Search for the cell housing the specified text and yield its (x, y) center coordinate. 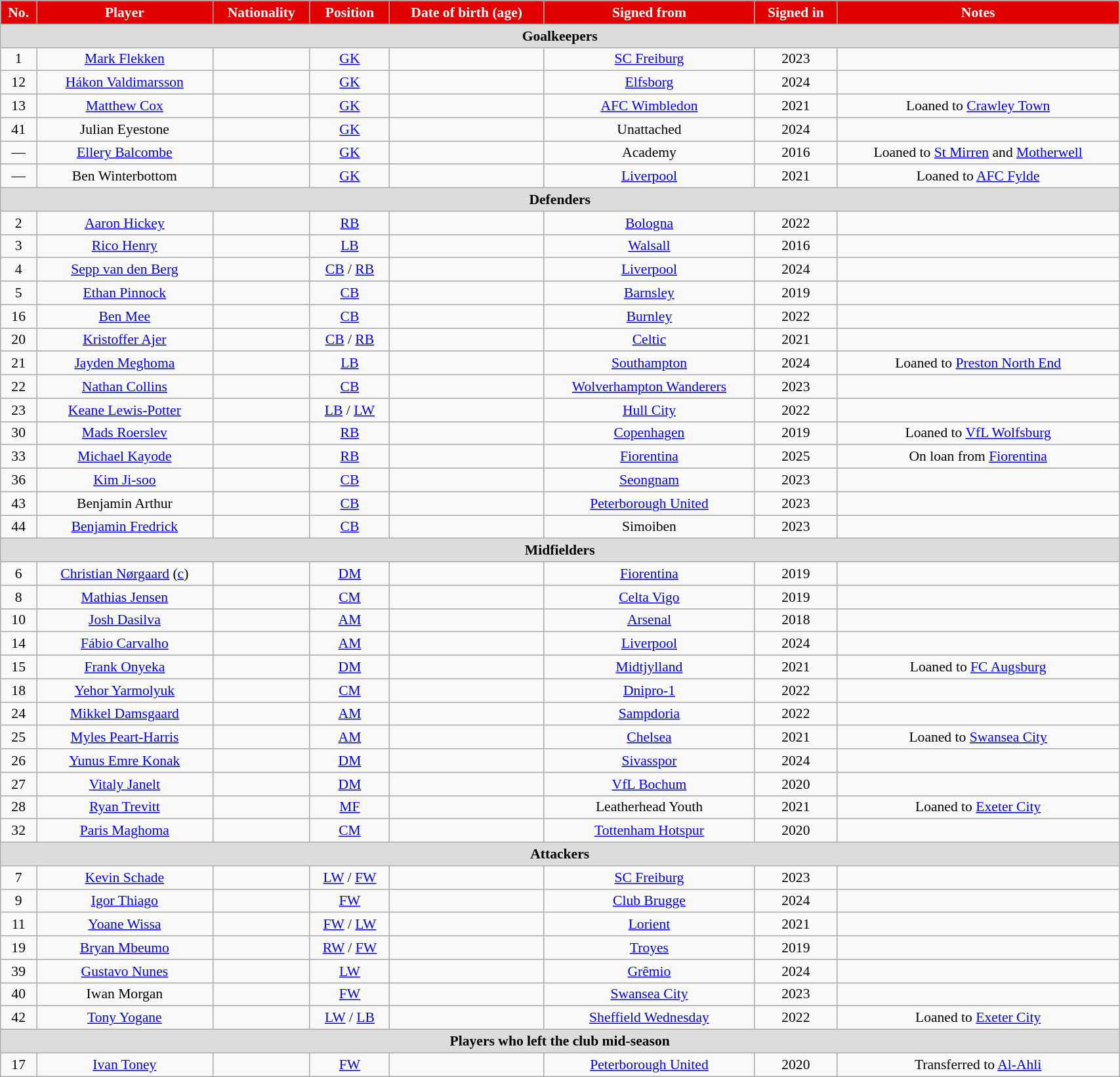
Christian Nørgaard (c) (125, 574)
39 (18, 971)
Celta Vigo (650, 597)
1 (18, 59)
Seongnam (650, 480)
Copenhagen (650, 433)
Keane Lewis-Potter (125, 410)
Defenders (560, 200)
Transferred to Al-Ahli (978, 1065)
10 (18, 620)
Loaned to Crawley Town (978, 106)
Ben Winterbottom (125, 177)
Ivan Toney (125, 1065)
Signed in (796, 12)
— (18, 153)
Walsall (650, 246)
Benjamin Fredrick (125, 527)
2018 (796, 620)
Attackers (560, 855)
Josh Dasilva (125, 620)
Yehor Yarmolyuk (125, 690)
LW (349, 971)
Players who left the club mid-season (560, 1042)
Barnsley (650, 293)
Julian Eyestone (125, 129)
VfL Bochum (650, 784)
Mark Flekken (125, 59)
Chelsea (650, 738)
28 (18, 807)
Paris Maghoma (125, 831)
No. (18, 12)
Mads Roerslev (125, 433)
7 (18, 877)
Signed from (650, 12)
27 (18, 784)
4 (18, 270)
15 (18, 667)
Simoiben (650, 527)
Loaned to St Mirren and Motherwell (978, 153)
Date of birth (age) (467, 12)
Rico Henry (125, 246)
36 (18, 480)
Player (125, 12)
MF (349, 807)
20 (18, 340)
43 (18, 503)
LW / FW (349, 877)
Hull City (650, 410)
Dnipro-1 (650, 690)
Ellery Balcombe (125, 153)
30 (18, 433)
41 (18, 129)
Vitaly Janelt (125, 784)
24 (18, 714)
Jayden Meghoma (125, 364)
LB / LW (349, 410)
Midfielders (560, 551)
― (18, 177)
26 (18, 761)
Kevin Schade (125, 877)
16 (18, 316)
Troyes (650, 948)
Wolverhampton Wanderers (650, 387)
40 (18, 994)
Unattached (650, 129)
25 (18, 738)
18 (18, 690)
Igor Thiago (125, 901)
Sivasspor (650, 761)
Yoane Wissa (125, 925)
3 (18, 246)
2025 (796, 457)
Ethan Pinnock (125, 293)
Southampton (650, 364)
Iwan Morgan (125, 994)
Grêmio (650, 971)
23 (18, 410)
42 (18, 1018)
RW / FW (349, 948)
Hákon Valdimarsson (125, 83)
14 (18, 644)
Notes (978, 12)
17 (18, 1065)
Tony Yogane (125, 1018)
9 (18, 901)
44 (18, 527)
LW / LB (349, 1018)
Frank Onyeka (125, 667)
Leatherhead Youth (650, 807)
Sampdoria (650, 714)
Loaned to VfL Wolfsburg (978, 433)
Lorient (650, 925)
Yunus Emre Konak (125, 761)
Nationality (261, 12)
Ryan Trevitt (125, 807)
Sheffield Wednesday (650, 1018)
2 (18, 223)
Fábio Carvalho (125, 644)
Matthew Cox (125, 106)
5 (18, 293)
Bryan Mbeumo (125, 948)
Ben Mee (125, 316)
Arsenal (650, 620)
13 (18, 106)
Midtjylland (650, 667)
19 (18, 948)
Kim Ji-soo (125, 480)
Aaron Hickey (125, 223)
33 (18, 457)
Myles Peart-Harris (125, 738)
21 (18, 364)
Position (349, 12)
Mikkel Damsgaard (125, 714)
Loaned to AFC Fylde (978, 177)
11 (18, 925)
AFC Wimbledon (650, 106)
22 (18, 387)
Celtic (650, 340)
Loaned to FC Augsburg (978, 667)
Kristoffer Ajer (125, 340)
Goalkeepers (560, 36)
Michael Kayode (125, 457)
32 (18, 831)
Elfsborg (650, 83)
Benjamin Arthur (125, 503)
Nathan Collins (125, 387)
FW / LW (349, 925)
Swansea City (650, 994)
Gustavo Nunes (125, 971)
Loaned to Preston North End (978, 364)
Mathias Jensen (125, 597)
Burnley (650, 316)
Loaned to Swansea City (978, 738)
On loan from Fiorentina (978, 457)
12 (18, 83)
Sepp van den Berg (125, 270)
8 (18, 597)
Bologna (650, 223)
Tottenham Hotspur (650, 831)
Club Brugge (650, 901)
Academy (650, 153)
6 (18, 574)
